Find where the given text appears and provide that cell's center as (X, Y) coordinate. 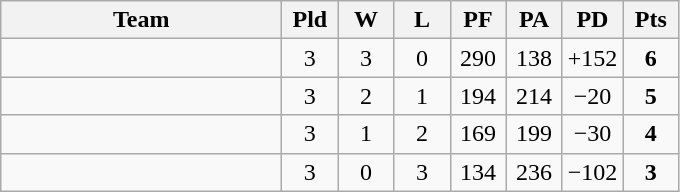
L (422, 20)
138 (534, 58)
W (366, 20)
134 (478, 172)
−30 (592, 134)
194 (478, 96)
+152 (592, 58)
5 (651, 96)
199 (534, 134)
6 (651, 58)
169 (478, 134)
PD (592, 20)
Team (142, 20)
−20 (592, 96)
PA (534, 20)
Pts (651, 20)
236 (534, 172)
290 (478, 58)
4 (651, 134)
214 (534, 96)
−102 (592, 172)
PF (478, 20)
Pld (310, 20)
